Scan for the cell matching the given text and deliver its (X, Y) coordinate at center. 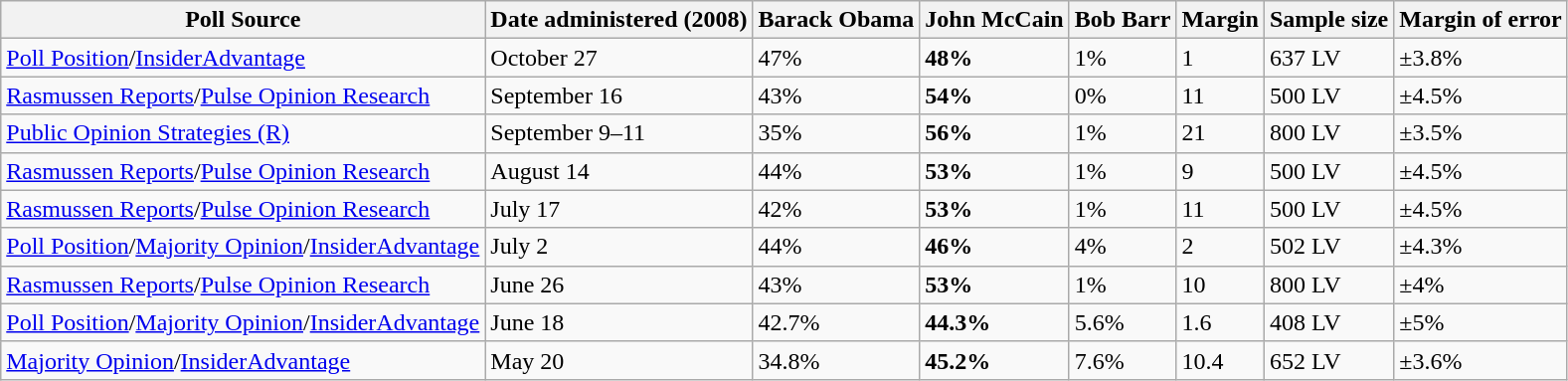
Majority Opinion/InsiderAdvantage (243, 360)
±5% (1481, 322)
Poll Position/InsiderAdvantage (243, 58)
10 (1220, 285)
Date administered (2008) (618, 20)
502 LV (1328, 247)
September 9–11 (618, 133)
July 17 (618, 209)
±4.3% (1481, 247)
June 26 (618, 285)
Margin of error (1481, 20)
Margin (1220, 20)
Barack Obama (836, 20)
Sample size (1328, 20)
±3.8% (1481, 58)
47% (836, 58)
42.7% (836, 322)
±3.5% (1481, 133)
0% (1123, 95)
35% (836, 133)
44.3% (994, 322)
September 16 (618, 95)
45.2% (994, 360)
9 (1220, 171)
October 27 (618, 58)
May 20 (618, 360)
1.6 (1220, 322)
June 18 (618, 322)
John McCain (994, 20)
34.8% (836, 360)
±3.6% (1481, 360)
Poll Source (243, 20)
August 14 (618, 171)
1 (1220, 58)
56% (994, 133)
July 2 (618, 247)
±4% (1481, 285)
652 LV (1328, 360)
408 LV (1328, 322)
4% (1123, 247)
5.6% (1123, 322)
2 (1220, 247)
Public Opinion Strategies (R) (243, 133)
637 LV (1328, 58)
42% (836, 209)
10.4 (1220, 360)
7.6% (1123, 360)
46% (994, 247)
Bob Barr (1123, 20)
54% (994, 95)
48% (994, 58)
21 (1220, 133)
